Identify which cell holds the provided text, then report its [X, Y] central coordinate. 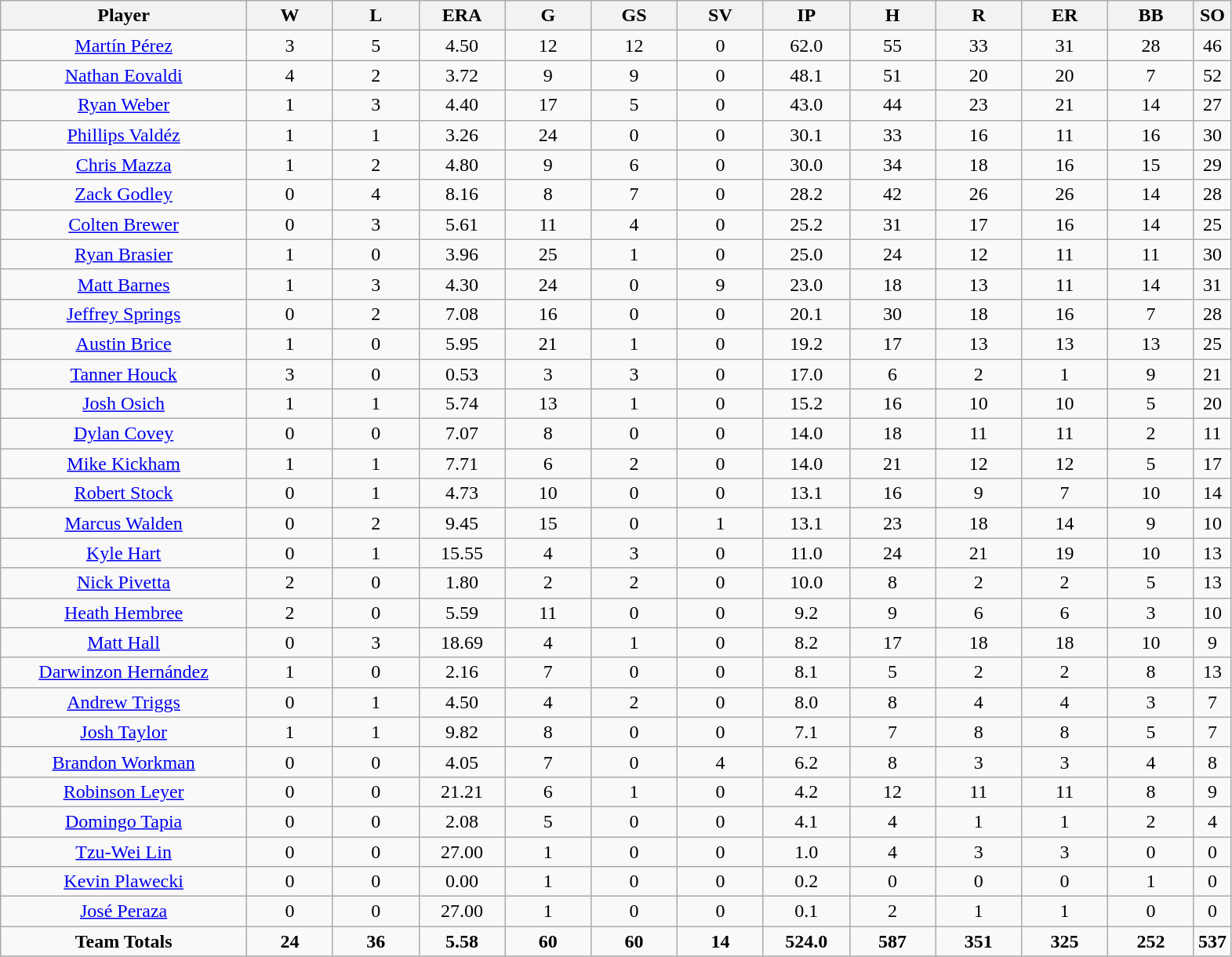
Zack Godley [124, 195]
11.0 [806, 553]
Tzu-Wei Lin [124, 851]
15.2 [806, 404]
30.1 [806, 135]
Phillips Valdéz [124, 135]
7.08 [462, 314]
Martín Pérez [124, 45]
351 [979, 941]
55 [892, 45]
Kevin Plawecki [124, 882]
48.1 [806, 75]
36 [376, 941]
Kyle Hart [124, 553]
4.73 [462, 493]
José Peraza [124, 912]
30.0 [806, 165]
Dylan Covey [124, 434]
27 [1212, 105]
537 [1212, 941]
5.61 [462, 224]
25.2 [806, 224]
325 [1065, 941]
4.30 [462, 284]
R [979, 16]
524.0 [806, 941]
7.71 [462, 464]
20.1 [806, 314]
9.45 [462, 523]
62.0 [806, 45]
5.95 [462, 344]
Domingo Tapia [124, 821]
3.96 [462, 254]
Chris Mazza [124, 165]
34 [892, 165]
2.16 [462, 672]
4.80 [462, 165]
5.58 [462, 941]
4.05 [462, 762]
3.26 [462, 135]
ER [1065, 16]
0.00 [462, 882]
19 [1065, 553]
4.1 [806, 821]
252 [1151, 941]
8.1 [806, 672]
44 [892, 105]
5.59 [462, 613]
25.0 [806, 254]
8.16 [462, 195]
Brandon Workman [124, 762]
9.82 [462, 732]
9.2 [806, 613]
21.21 [462, 791]
8.2 [806, 642]
Jeffrey Springs [124, 314]
587 [892, 941]
Tanner Houck [124, 374]
GS [634, 16]
H [892, 16]
Mike Kickham [124, 464]
Colten Brewer [124, 224]
42 [892, 195]
ERA [462, 16]
Robert Stock [124, 493]
SO [1212, 16]
Heath Hembree [124, 613]
3.72 [462, 75]
Darwinzon Hernández [124, 672]
L [376, 16]
0.53 [462, 374]
Josh Osich [124, 404]
7.07 [462, 434]
Matt Barnes [124, 284]
46 [1212, 45]
8.0 [806, 702]
1.0 [806, 851]
Matt Hall [124, 642]
Nick Pivetta [124, 583]
18.69 [462, 642]
6.2 [806, 762]
Ryan Weber [124, 105]
43.0 [806, 105]
Josh Taylor [124, 732]
15.55 [462, 553]
1.80 [462, 583]
Player [124, 16]
BB [1151, 16]
Marcus Walden [124, 523]
4.40 [462, 105]
SV [721, 16]
0.2 [806, 882]
10.0 [806, 583]
19.2 [806, 344]
51 [892, 75]
Ryan Brasier [124, 254]
Austin Brice [124, 344]
IP [806, 16]
29 [1212, 165]
17.0 [806, 374]
Andrew Triggs [124, 702]
52 [1212, 75]
23.0 [806, 284]
28.2 [806, 195]
4.2 [806, 791]
2.08 [462, 821]
7.1 [806, 732]
Team Totals [124, 941]
5.74 [462, 404]
W [289, 16]
G [548, 16]
0.1 [806, 912]
Robinson Leyer [124, 791]
Nathan Eovaldi [124, 75]
